Provide the [X, Y] coordinate of the cell's center where the given text is located.  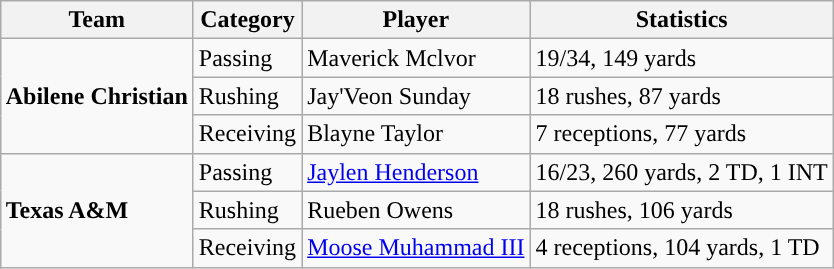
16/23, 260 yards, 2 TD, 1 INT [682, 172]
18 rushes, 106 yards [682, 210]
Rueben Owens [416, 210]
Jay'Veon Sunday [416, 96]
Blayne Taylor [416, 134]
Moose Muhammad III [416, 248]
Player [416, 20]
4 receptions, 104 yards, 1 TD [682, 248]
Category [247, 20]
7 receptions, 77 yards [682, 134]
Texas A&M [96, 210]
Team [96, 20]
Maverick Mclvor [416, 58]
18 rushes, 87 yards [682, 96]
19/34, 149 yards [682, 58]
Statistics [682, 20]
Jaylen Henderson [416, 172]
Abilene Christian [96, 96]
